Extract the (X, Y) coordinate from the center of the cell holding the provided text.  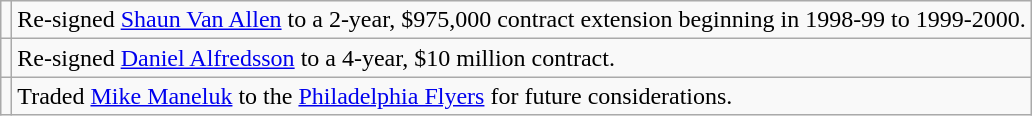
Re-signed Daniel Alfredsson to a 4-year, $10 million contract. (522, 58)
Re-signed Shaun Van Allen to a 2-year, $975,000 contract extension beginning in 1998-99 to 1999-2000. (522, 20)
Traded Mike Maneluk to the Philadelphia Flyers for future considerations. (522, 96)
